Return the (X, Y) coordinate for the center point of the cell that contains the specified text.  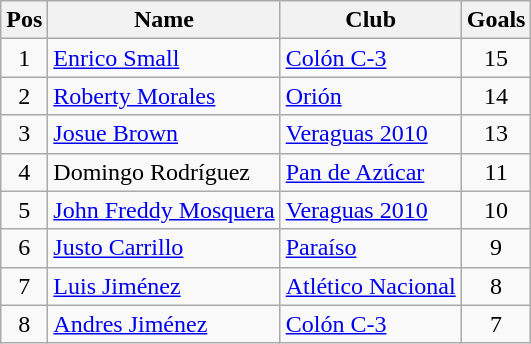
Luis Jiménez (164, 286)
Goals (496, 20)
Pan de Azúcar (370, 172)
2 (24, 96)
4 (24, 172)
John Freddy Mosquera (164, 210)
3 (24, 134)
5 (24, 210)
Domingo Rodríguez (164, 172)
Justo Carrillo (164, 248)
Enrico Small (164, 58)
Josue Brown (164, 134)
Orión (370, 96)
15 (496, 58)
Club (370, 20)
Roberty Morales (164, 96)
1 (24, 58)
Paraíso (370, 248)
6 (24, 248)
Name (164, 20)
Atlético Nacional (370, 286)
9 (496, 248)
10 (496, 210)
14 (496, 96)
13 (496, 134)
Pos (24, 20)
11 (496, 172)
Andres Jiménez (164, 324)
